Locate the cell with the specified text and output its [x, y] center coordinate. 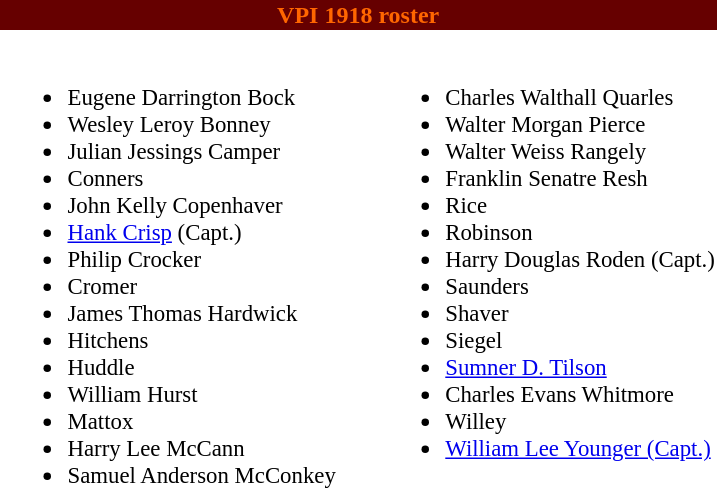
VPI 1918 roster [358, 15]
